Return [x, y] of the center of cell containing provided text 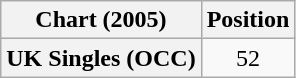
UK Singles (OCC) [101, 58]
Position [248, 20]
Chart (2005) [101, 20]
52 [248, 58]
